Scan for the cell matching the given text and deliver its [X, Y] coordinate at center. 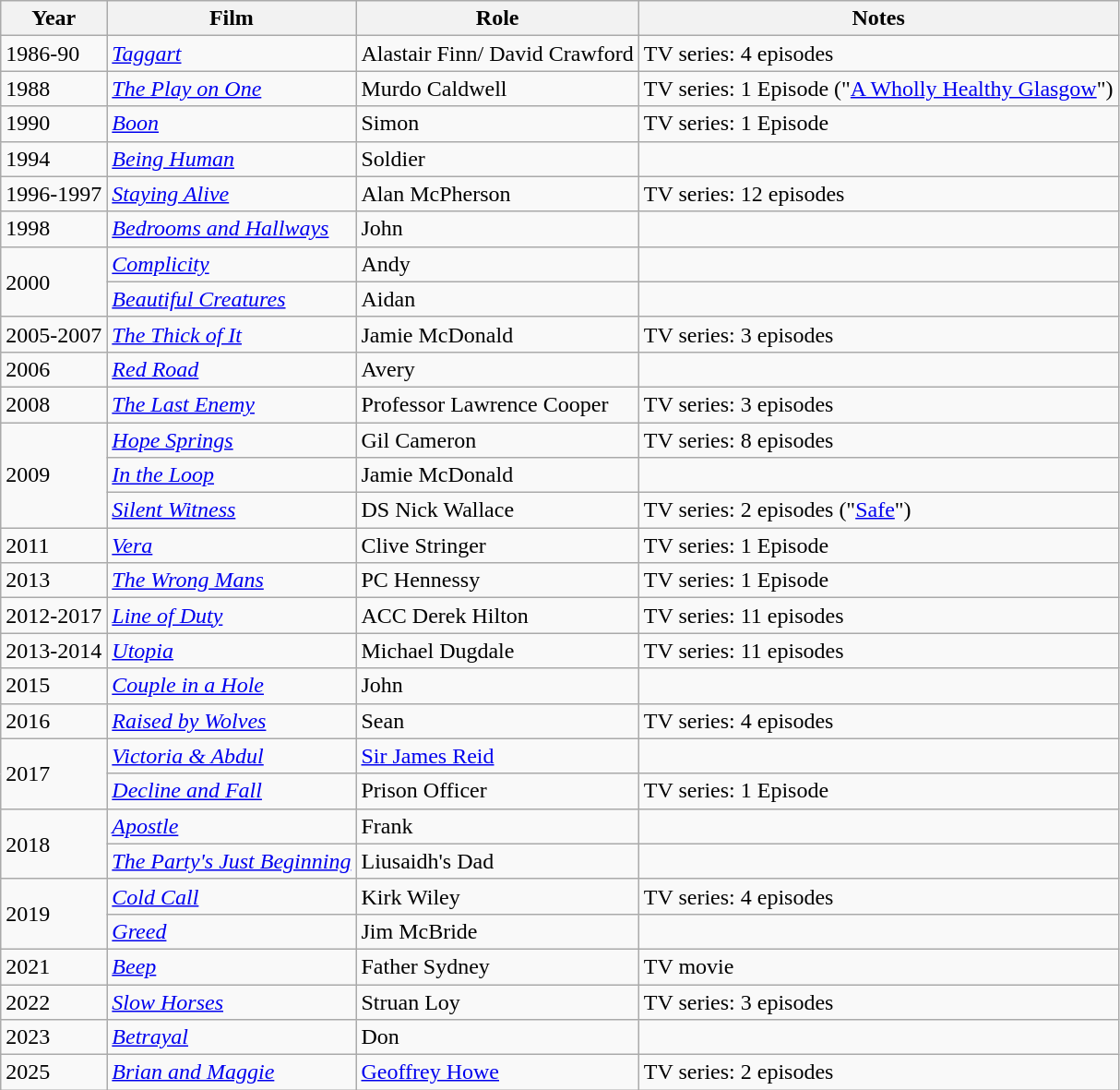
Raised by Wolves [232, 721]
Couple in a Hole [232, 686]
1996-1997 [54, 194]
Avery [497, 369]
Jim McBride [497, 931]
Sir James Reid [497, 756]
2012-2017 [54, 616]
In the Loop [232, 475]
Film [232, 18]
2022 [54, 1001]
2021 [54, 966]
2025 [54, 1072]
2019 [54, 914]
ACC Derek Hilton [497, 616]
Sean [497, 721]
1986-90 [54, 54]
Line of Duty [232, 616]
Role [497, 18]
Year [54, 18]
Notes [878, 18]
TV series: 2 episodes [878, 1072]
Silent Witness [232, 510]
Being Human [232, 159]
Liusaidh's Dad [497, 861]
DS Nick Wallace [497, 510]
The Play on One [232, 89]
Greed [232, 931]
TV series: 1 Episode ("A Wholly Healthy Glasgow") [878, 89]
Red Road [232, 369]
The Party's Just Beginning [232, 861]
Beautiful Creatures [232, 299]
Andy [497, 264]
Decline and Fall [232, 791]
The Thick of It [232, 334]
Michael Dugdale [497, 651]
Father Sydney [497, 966]
2000 [54, 281]
2018 [54, 844]
1988 [54, 89]
2013 [54, 581]
Kirk Wiley [497, 896]
Brian and Maggie [232, 1072]
Frank [497, 826]
The Wrong Mans [232, 581]
Alan McPherson [497, 194]
Taggart [232, 54]
Alastair Finn/ David Crawford [497, 54]
Utopia [232, 651]
1994 [54, 159]
1990 [54, 124]
Aidan [497, 299]
Hope Springs [232, 440]
2015 [54, 686]
2009 [54, 475]
TV series: 8 episodes [878, 440]
Murdo Caldwell [497, 89]
Apostle [232, 826]
2006 [54, 369]
TV series: 12 episodes [878, 194]
Bedrooms and Hallways [232, 229]
Complicity [232, 264]
2011 [54, 545]
Gil Cameron [497, 440]
Boon [232, 124]
TV movie [878, 966]
1998 [54, 229]
Victoria & Abdul [232, 756]
The Last Enemy [232, 404]
2008 [54, 404]
Professor Lawrence Cooper [497, 404]
Clive Stringer [497, 545]
Beep [232, 966]
Soldier [497, 159]
Betrayal [232, 1037]
Cold Call [232, 896]
Geoffrey Howe [497, 1072]
2016 [54, 721]
Struan Loy [497, 1001]
Don [497, 1037]
Staying Alive [232, 194]
Vera [232, 545]
2017 [54, 773]
2005-2007 [54, 334]
Slow Horses [232, 1001]
2023 [54, 1037]
2013-2014 [54, 651]
PC Hennessy [497, 581]
TV series: 2 episodes ("Safe") [878, 510]
Simon [497, 124]
Prison Officer [497, 791]
